Locate the cell with the specified text and output its [X, Y] center coordinate. 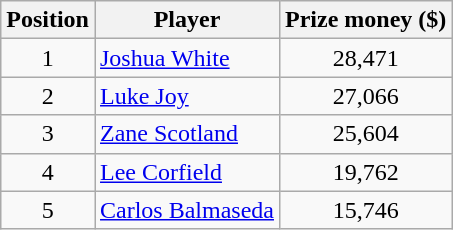
Zane Scotland [186, 134]
28,471 [366, 58]
Player [186, 20]
25,604 [366, 134]
2 [48, 96]
15,746 [366, 210]
27,066 [366, 96]
1 [48, 58]
Prize money ($) [366, 20]
5 [48, 210]
Lee Corfield [186, 172]
Joshua White [186, 58]
19,762 [366, 172]
4 [48, 172]
Luke Joy [186, 96]
3 [48, 134]
Position [48, 20]
Carlos Balmaseda [186, 210]
